From the cell containing the given text, extract its center point as [X, Y] coordinate. 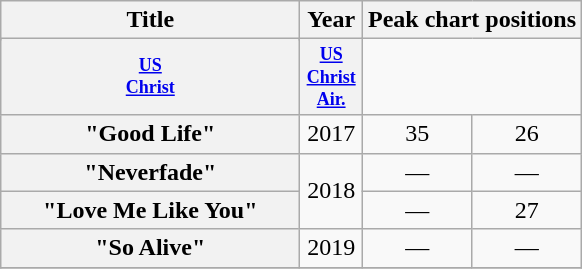
26 [527, 134]
"Love Me Like You" [150, 210]
USChrist [150, 77]
2019 [332, 248]
USChrist Air. [332, 77]
2018 [332, 191]
2017 [332, 134]
Peak chart positions [472, 20]
Title [150, 20]
"So Alive" [150, 248]
27 [527, 210]
"Good Life" [150, 134]
"Neverfade" [150, 172]
Year [332, 20]
35 [417, 134]
